Determine the (x, y) coordinate at the center of the cell enclosing the given text.  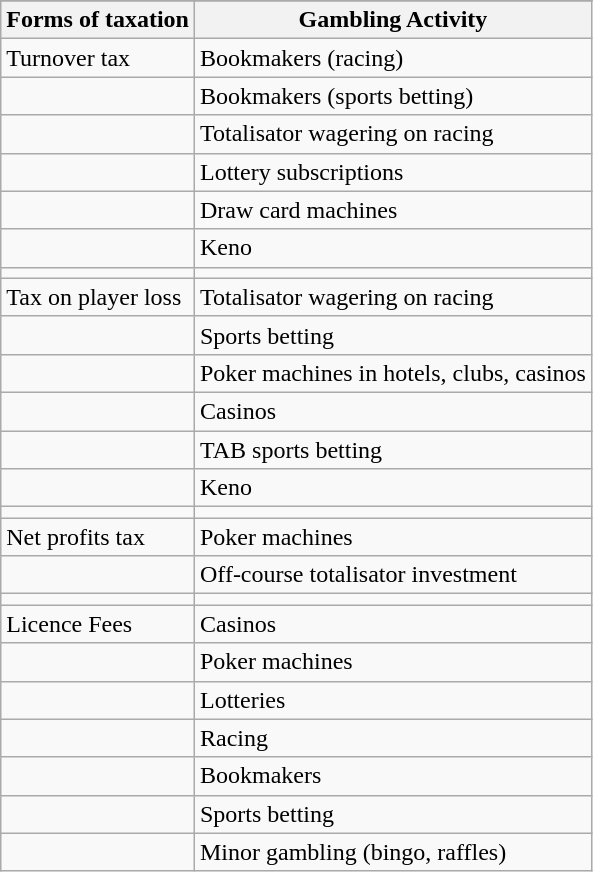
Poker machines in hotels, clubs, casinos (392, 373)
Off-course totalisator investment (392, 575)
Bookmakers (racing) (392, 58)
Draw card machines (392, 210)
TAB sports betting (392, 449)
Bookmakers (sports betting) (392, 96)
Tax on player loss (98, 297)
Gambling Activity (392, 20)
Lotteries (392, 700)
Racing (392, 738)
Lottery subscriptions (392, 172)
Licence Fees (98, 624)
Forms of taxation (98, 20)
Net profits tax (98, 537)
Bookmakers (392, 776)
Turnover tax (98, 58)
Minor gambling (bingo, raffles) (392, 852)
